Identify which cell holds the provided text, then report its (X, Y) central coordinate. 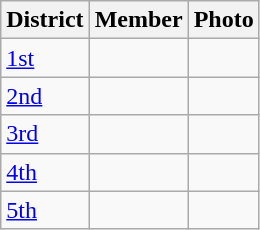
1st (45, 58)
District (45, 20)
Photo (224, 20)
2nd (45, 96)
5th (45, 210)
Member (138, 20)
3rd (45, 134)
4th (45, 172)
